From the cell containing the given text, extract its center point as (X, Y) coordinate. 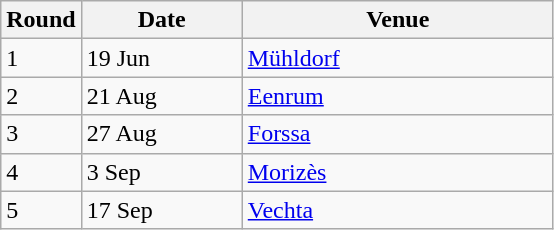
Venue (398, 20)
Forssa (398, 134)
Mühldorf (398, 58)
Morizès (398, 172)
Round (41, 20)
3 Sep (162, 172)
27 Aug (162, 134)
17 Sep (162, 210)
3 (41, 134)
5 (41, 210)
Date (162, 20)
2 (41, 96)
Vechta (398, 210)
Eenrum (398, 96)
1 (41, 58)
4 (41, 172)
19 Jun (162, 58)
21 Aug (162, 96)
